From the cell containing the given text, extract its center point as [X, Y] coordinate. 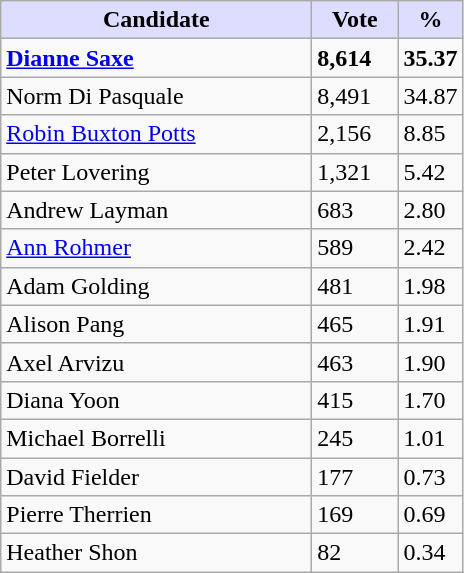
683 [355, 210]
2.80 [430, 210]
Heather Shon [156, 553]
177 [355, 477]
465 [355, 324]
Vote [355, 20]
2,156 [355, 134]
1.90 [430, 362]
8,491 [355, 96]
2.42 [430, 248]
5.42 [430, 172]
Andrew Layman [156, 210]
0.73 [430, 477]
1,321 [355, 172]
Diana Yoon [156, 400]
1.91 [430, 324]
1.70 [430, 400]
415 [355, 400]
34.87 [430, 96]
8,614 [355, 58]
1.01 [430, 438]
Peter Lovering [156, 172]
82 [355, 553]
Alison Pang [156, 324]
David Fielder [156, 477]
Norm Di Pasquale [156, 96]
35.37 [430, 58]
% [430, 20]
8.85 [430, 134]
589 [355, 248]
463 [355, 362]
Michael Borrelli [156, 438]
Ann Rohmer [156, 248]
245 [355, 438]
169 [355, 515]
Dianne Saxe [156, 58]
Adam Golding [156, 286]
Candidate [156, 20]
Axel Arvizu [156, 362]
Robin Buxton Potts [156, 134]
0.34 [430, 553]
1.98 [430, 286]
0.69 [430, 515]
Pierre Therrien [156, 515]
481 [355, 286]
